Find where the given text appears and provide that cell's center as (x, y) coordinate. 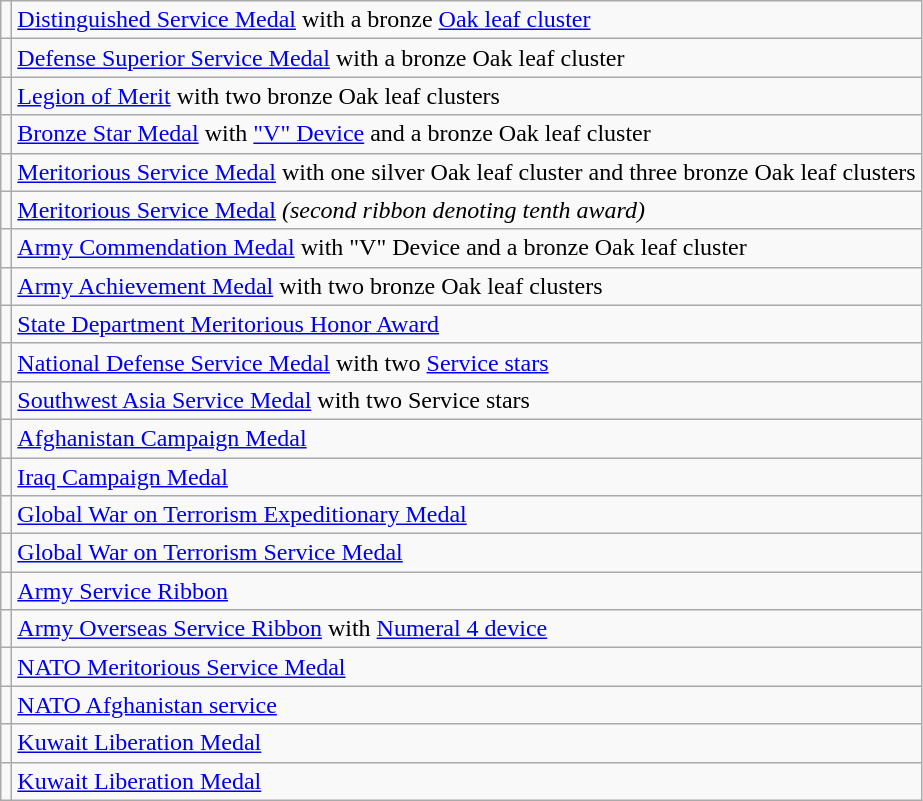
Meritorious Service Medal with one silver Oak leaf cluster and three bronze Oak leaf clusters (466, 172)
Iraq Campaign Medal (466, 477)
NATO Meritorious Service Medal (466, 667)
Global War on Terrorism Service Medal (466, 553)
Global War on Terrorism Expeditionary Medal (466, 515)
Defense Superior Service Medal with a bronze Oak leaf cluster (466, 58)
Southwest Asia Service Medal with two Service stars (466, 400)
National Defense Service Medal with two Service stars (466, 362)
Army Achievement Medal with two bronze Oak leaf clusters (466, 286)
State Department Meritorious Honor Award (466, 324)
Afghanistan Campaign Medal (466, 438)
Distinguished Service Medal with a bronze Oak leaf cluster (466, 20)
NATO Afghanistan service (466, 705)
Army Overseas Service Ribbon with Numeral 4 device (466, 629)
Legion of Merit with two bronze Oak leaf clusters (466, 96)
Bronze Star Medal with "V" Device and a bronze Oak leaf cluster (466, 134)
Army Service Ribbon (466, 591)
Army Commendation Medal with "V" Device and a bronze Oak leaf cluster (466, 248)
Meritorious Service Medal (second ribbon denoting tenth award) (466, 210)
